Capture the cell that displays the provided text and extract its (X, Y) central coordinate. 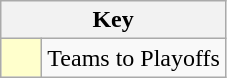
Key (114, 20)
Teams to Playoffs (134, 58)
